Provide the (x, y) coordinate of the cell's center where the given text is located.  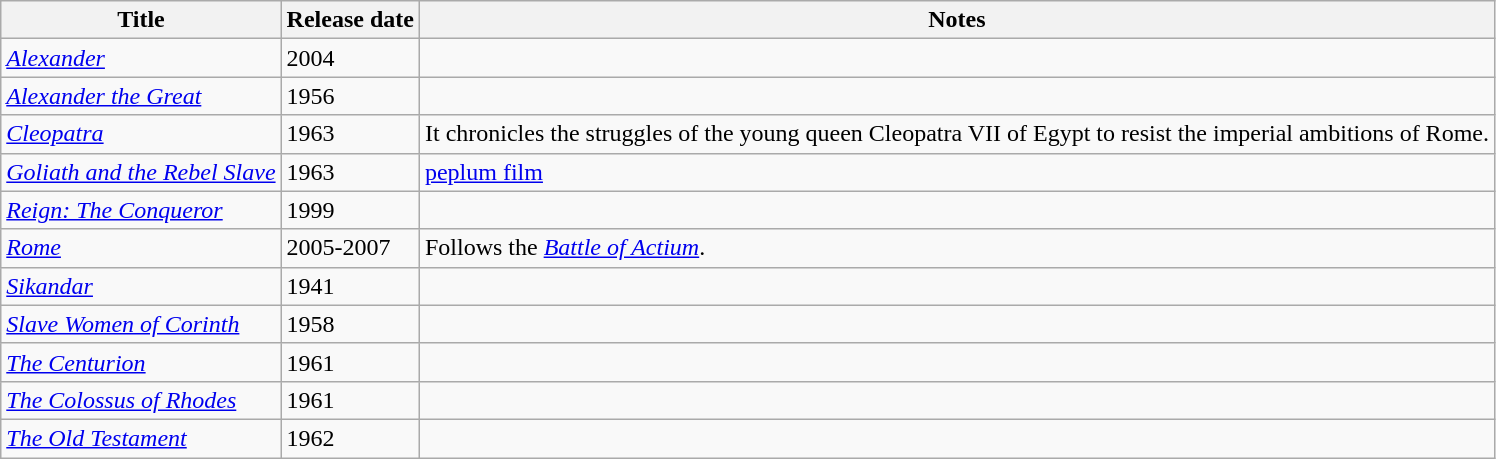
1956 (350, 96)
Notes (956, 20)
Cleopatra (141, 134)
1941 (350, 286)
Sikandar (141, 286)
Goliath and the Rebel Slave (141, 172)
Alexander the Great (141, 96)
Slave Women of Corinth (141, 324)
Title (141, 20)
peplum film (956, 172)
1958 (350, 324)
It chronicles the struggles of the young queen Cleopatra VII of Egypt to resist the imperial ambitions of Rome. (956, 134)
1962 (350, 438)
Alexander (141, 58)
1999 (350, 210)
The Old Testament (141, 438)
Follows the Battle of Actium. (956, 248)
2004 (350, 58)
Release date (350, 20)
Rome (141, 248)
2005-2007 (350, 248)
Reign: The Conqueror (141, 210)
The Centurion (141, 362)
The Colossus of Rhodes (141, 400)
